Provide the (X, Y) coordinate of the cell's center where the given text is located.  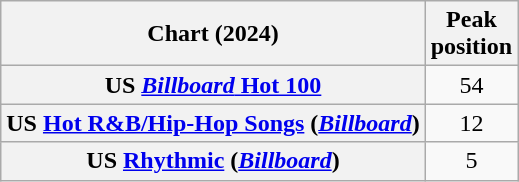
US Hot R&B/Hip-Hop Songs (Billboard) (213, 123)
Peakposition (471, 34)
Chart (2024) (213, 34)
12 (471, 123)
US Billboard Hot 100 (213, 85)
5 (471, 161)
US Rhythmic (Billboard) (213, 161)
54 (471, 85)
